Output the (X, Y) coordinate of the center of the cell containing the given text.  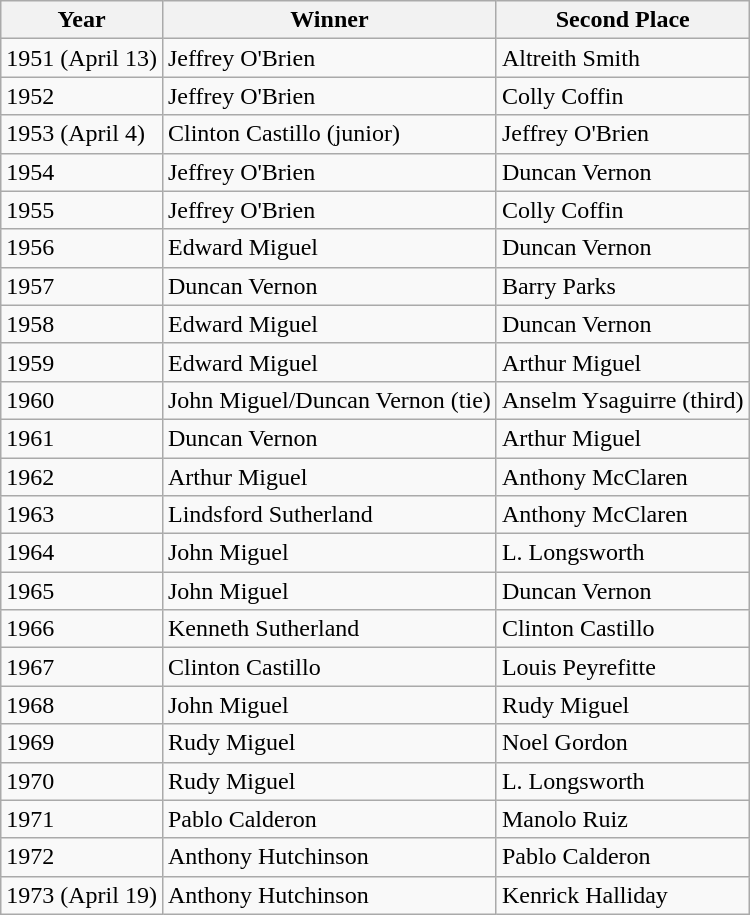
Clinton Castillo (junior) (329, 134)
1967 (82, 667)
1969 (82, 743)
Kenrick Halliday (622, 895)
Anselm Ysaguirre (third) (622, 400)
1957 (82, 286)
1952 (82, 96)
1956 (82, 248)
1960 (82, 400)
1973 (April 19) (82, 895)
1955 (82, 210)
1951 (April 13) (82, 58)
John Miguel/Duncan Vernon (tie) (329, 400)
1953 (April 4) (82, 134)
1963 (82, 515)
Altreith Smith (622, 58)
Noel Gordon (622, 743)
1954 (82, 172)
Lindsford Sutherland (329, 515)
1958 (82, 324)
1966 (82, 629)
1961 (82, 438)
1964 (82, 553)
Manolo Ruiz (622, 819)
1971 (82, 819)
1970 (82, 781)
Louis Peyrefitte (622, 667)
1962 (82, 477)
1965 (82, 591)
Second Place (622, 20)
Barry Parks (622, 286)
1972 (82, 857)
Year (82, 20)
Kenneth Sutherland (329, 629)
1959 (82, 362)
Winner (329, 20)
1968 (82, 705)
